From the cell containing the given text, extract its center point as (X, Y) coordinate. 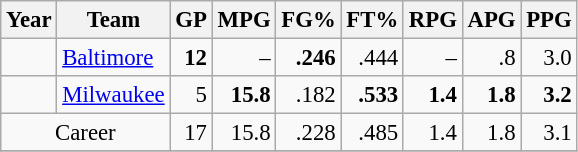
.8 (492, 58)
PPG (549, 20)
Team (114, 20)
.246 (308, 58)
17 (191, 133)
.485 (372, 133)
.228 (308, 133)
.533 (372, 95)
5 (191, 95)
12 (191, 58)
FT% (372, 20)
Career (86, 133)
APG (492, 20)
.444 (372, 58)
Baltimore (114, 58)
.182 (308, 95)
GP (191, 20)
RPG (432, 20)
FG% (308, 20)
Year (29, 20)
MPG (244, 20)
3.2 (549, 95)
Milwaukee (114, 95)
3.0 (549, 58)
3.1 (549, 133)
